Locate the cell with the specified text and output its (x, y) center coordinate. 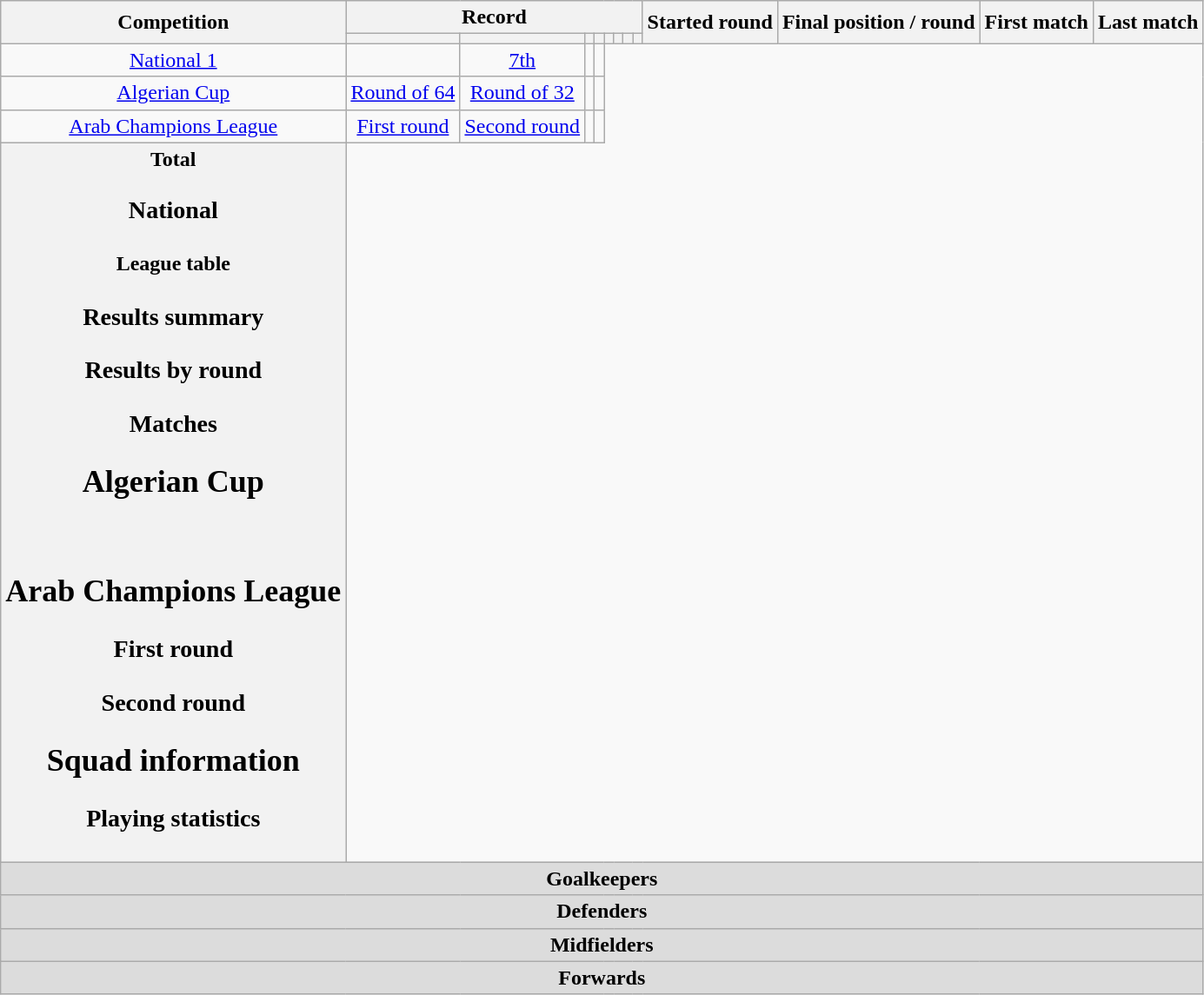
Last match (1147, 23)
National 1 (174, 60)
Record (494, 17)
Arab Champions League (174, 126)
7th (522, 60)
Midfielders (602, 945)
First match (1036, 23)
Round of 64 (403, 93)
Defenders (602, 912)
Goalkeepers (602, 879)
Started round (709, 23)
First round (403, 126)
Final position / round (878, 23)
Competition (174, 23)
Second round (522, 126)
Algerian Cup (174, 93)
Round of 32 (522, 93)
Forwards (602, 978)
